Search for the cell housing the specified text and yield its (x, y) center coordinate. 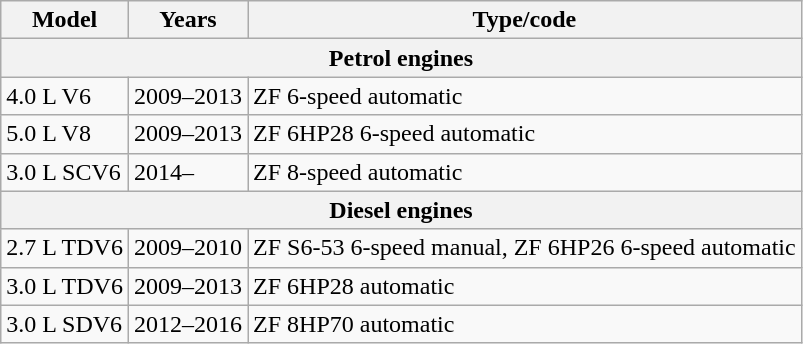
Years (188, 20)
5.0 L V8 (65, 134)
ZF 8HP70 automatic (525, 324)
3.0 L SDV6 (65, 324)
Diesel engines (401, 210)
2014– (188, 172)
2009–2010 (188, 248)
Type/code (525, 20)
ZF 6HP28 automatic (525, 286)
Petrol engines (401, 58)
ZF 6HP28 6-speed automatic (525, 134)
2.7 L TDV6 (65, 248)
ZF 8-speed automatic (525, 172)
3.0 L TDV6 (65, 286)
Model (65, 20)
4.0 L V6 (65, 96)
ZF 6-speed automatic (525, 96)
ZF S6-53 6-speed manual, ZF 6HP26 6-speed automatic (525, 248)
2012–2016 (188, 324)
3.0 L SCV6 (65, 172)
